For the text-containing cell, return its midpoint in [X, Y] coordinate format. 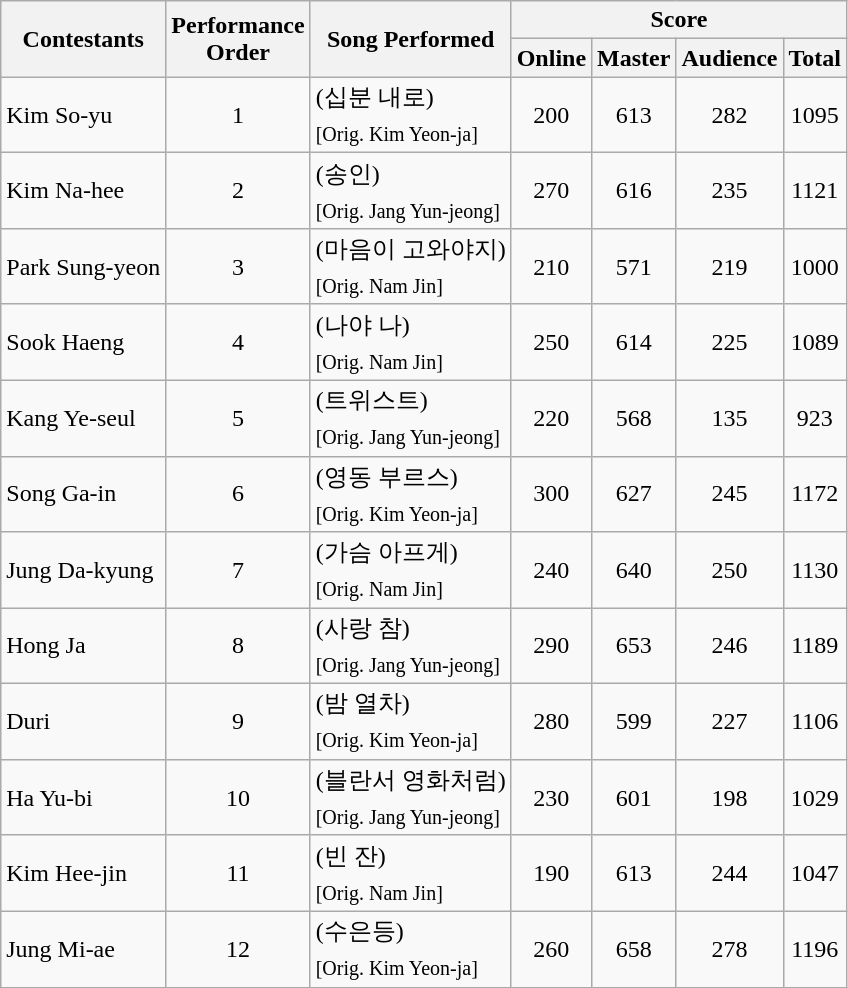
640 [634, 570]
282 [730, 115]
627 [634, 494]
(송인)[Orig. Jang Yun-jeong] [410, 191]
Ha Yu-bi [84, 797]
300 [551, 494]
(트위스트)[Orig. Jang Yun-jeong] [410, 418]
11 [238, 873]
1095 [815, 115]
245 [730, 494]
(밤 열차)[Orig. Kim Yeon-ja] [410, 722]
1196 [815, 949]
Sook Haeng [84, 342]
1106 [815, 722]
225 [730, 342]
599 [634, 722]
1089 [815, 342]
Kang Ye-seul [84, 418]
(영동 부르스)[Orig. Kim Yeon-ja] [410, 494]
227 [730, 722]
10 [238, 797]
568 [634, 418]
571 [634, 267]
1172 [815, 494]
246 [730, 646]
1047 [815, 873]
278 [730, 949]
Contestants [84, 39]
200 [551, 115]
(가슴 아프게)[Orig. Nam Jin] [410, 570]
(블란서 영화처럼)[Orig. Jang Yun-jeong] [410, 797]
210 [551, 267]
923 [815, 418]
1189 [815, 646]
616 [634, 191]
5 [238, 418]
Jung Mi-ae [84, 949]
135 [730, 418]
PerformanceOrder [238, 39]
Kim So-yu [84, 115]
Song Performed [410, 39]
Duri [84, 722]
190 [551, 873]
(십분 내로)[Orig. Kim Yeon-ja] [410, 115]
1130 [815, 570]
6 [238, 494]
270 [551, 191]
220 [551, 418]
280 [551, 722]
1000 [815, 267]
198 [730, 797]
(수은등)[Orig. Kim Yeon-ja] [410, 949]
230 [551, 797]
Jung Da-kyung [84, 570]
Song Ga-in [84, 494]
Score [678, 20]
1 [238, 115]
244 [730, 873]
Hong Ja [84, 646]
2 [238, 191]
1029 [815, 797]
260 [551, 949]
Total [815, 58]
601 [634, 797]
Master [634, 58]
7 [238, 570]
(나야 나)[Orig. Nam Jin] [410, 342]
(빈 잔)[Orig. Nam Jin] [410, 873]
Kim Na-hee [84, 191]
Audience [730, 58]
658 [634, 949]
290 [551, 646]
8 [238, 646]
9 [238, 722]
Park Sung-yeon [84, 267]
235 [730, 191]
Kim Hee-jin [84, 873]
240 [551, 570]
(마음이 고와야지)[Orig. Nam Jin] [410, 267]
219 [730, 267]
(사랑 참)[Orig. Jang Yun-jeong] [410, 646]
1121 [815, 191]
653 [634, 646]
3 [238, 267]
614 [634, 342]
Online [551, 58]
4 [238, 342]
12 [238, 949]
